Pinpoint the cell where the given text exists, returning its [x, y] midpoint coordinate. 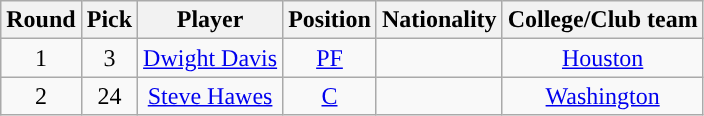
Pick [109, 20]
1 [41, 58]
Washington [602, 96]
Position [330, 20]
24 [109, 96]
College/Club team [602, 20]
PF [330, 58]
Dwight Davis [210, 58]
2 [41, 96]
Nationality [439, 20]
3 [109, 58]
Steve Hawes [210, 96]
Houston [602, 58]
C [330, 96]
Round [41, 20]
Player [210, 20]
